Detect which cell encompasses the target text, then output its (x, y) center coordinate. 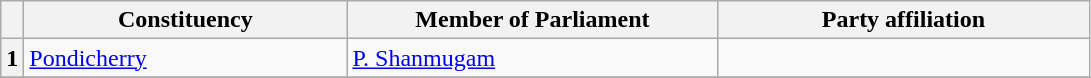
Member of Parliament (532, 20)
Constituency (186, 20)
Pondicherry (186, 58)
P. Shanmugam (532, 58)
1 (12, 58)
Party affiliation (904, 20)
